For the text-containing cell, return its midpoint in [x, y] coordinate format. 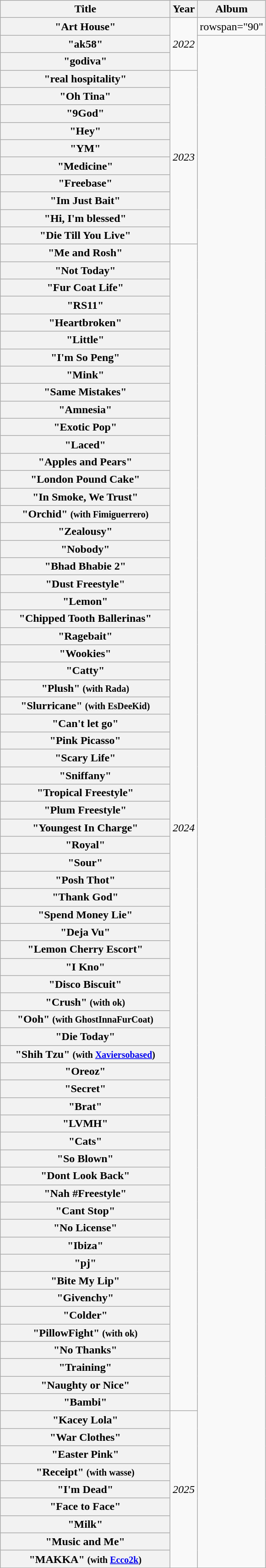
"Die Today" [85, 1036]
"Shih Tzu" (with Xaviersobased) [85, 1054]
"Thank God" [85, 897]
2024 [184, 828]
"Ooh" (with GhostInnaFurCoat) [85, 1019]
"Slurricane" (with EsDeeKid) [85, 706]
"Plush" (with Rada) [85, 688]
"Kacey Lola" [85, 1420]
"Heartbroken" [85, 323]
"Medicine" [85, 166]
"I'm So Peng" [85, 357]
"So Blown" [85, 1158]
"Fur Coat Life" [85, 288]
"Secret" [85, 1089]
"Spend Money Lie" [85, 915]
"Mink" [85, 375]
"Dont Look Back" [85, 1176]
"In Smoke, We Trust" [85, 496]
"Colder" [85, 1315]
"Music and Me" [85, 1541]
"Wookies" [85, 653]
"MAKKA" (with Ecco2k) [85, 1559]
"Art House" [85, 27]
"real hospitality" [85, 79]
"Crush" (with ok) [85, 1002]
"No Thanks" [85, 1350]
"I'm Dead" [85, 1489]
"Sniffany" [85, 776]
Album [232, 9]
"Exotic Pop" [85, 427]
"PillowFight" (with ok) [85, 1333]
2023 [184, 157]
"godiva" [85, 61]
"Bite My Lip" [85, 1280]
"Easter Pink" [85, 1455]
"pj" [85, 1263]
"London Pound Cake" [85, 479]
2025 [184, 1490]
"Posh Thot" [85, 880]
"Training" [85, 1368]
"Chipped Tooth Ballerinas" [85, 619]
"Same Mistakes" [85, 392]
"Cats" [85, 1141]
"War Clothes" [85, 1437]
"Die Till You Live" [85, 236]
"I Kno" [85, 967]
"YM" [85, 148]
"Oreoz" [85, 1072]
"Orchid" (with Fimiguerrero) [85, 514]
"Can't let go" [85, 723]
"9God" [85, 113]
"Little" [85, 340]
"Ragebait" [85, 636]
"Catty" [85, 671]
"Lemon Cherry Escort" [85, 949]
"Oh Tina" [85, 96]
"Scary Life" [85, 758]
"Bambi" [85, 1402]
"Freebase" [85, 183]
"Brat" [85, 1106]
"Hi, I'm blessed" [85, 218]
"Royal" [85, 845]
"Dust Freestyle" [85, 584]
"Nobody" [85, 549]
"Tropical Freestyle" [85, 793]
"RS11" [85, 305]
"Receipt" (with wasse) [85, 1472]
Title [85, 9]
"Amnesia" [85, 410]
"Lemon" [85, 601]
"Bhad Bhabie 2" [85, 566]
Year [184, 9]
"Me and Rosh" [85, 253]
"Givenchy" [85, 1298]
"Milk" [85, 1524]
"Youngest In Charge" [85, 828]
"Nah #Freestyle" [85, 1193]
"LVMH" [85, 1124]
"Plum Freestyle" [85, 810]
"Cant Stop" [85, 1211]
"Laced" [85, 444]
"Pink Picasso" [85, 740]
"Hey" [85, 131]
"Disco Biscuit" [85, 984]
"ak58" [85, 44]
"Apples and Pears" [85, 462]
"Sour" [85, 862]
"Not Today" [85, 270]
"Deja Vu" [85, 932]
"Im Just Bait" [85, 200]
"Zealousy" [85, 532]
"Naughty or Nice" [85, 1385]
"No License" [85, 1228]
"Ibiza" [85, 1245]
rowspan="90" [232, 27]
2022 [184, 44]
"Face to Face" [85, 1507]
